Detect which cell encompasses the target text, then output its (x, y) center coordinate. 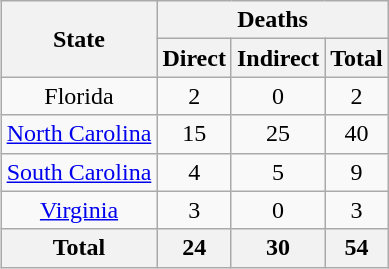
25 (278, 134)
Florida (79, 96)
State (79, 39)
40 (357, 134)
5 (278, 172)
North Carolina (79, 134)
Direct (194, 58)
30 (278, 248)
Deaths (272, 20)
South Carolina (79, 172)
Virginia (79, 210)
54 (357, 248)
Indirect (278, 58)
24 (194, 248)
4 (194, 172)
15 (194, 134)
9 (357, 172)
